From the cell containing the given text, extract its center point as (X, Y) coordinate. 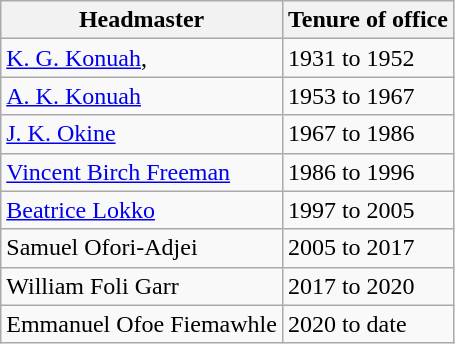
Headmaster (142, 20)
K. G. Konuah, (142, 58)
A. K. Konuah (142, 96)
Tenure of office (368, 20)
2017 to 2020 (368, 286)
1967 to 1986 (368, 134)
2020 to date (368, 324)
J. K. Okine (142, 134)
2005 to 2017 (368, 248)
Samuel Ofori-Adjei (142, 248)
Emmanuel Ofoe Fiemawhle (142, 324)
Vincent Birch Freeman (142, 172)
1931 to 1952 (368, 58)
1986 to 1996 (368, 172)
1997 to 2005 (368, 210)
1953 to 1967 (368, 96)
William Foli Garr (142, 286)
Beatrice Lokko (142, 210)
